Scan for the cell matching the given text and deliver its (X, Y) coordinate at center. 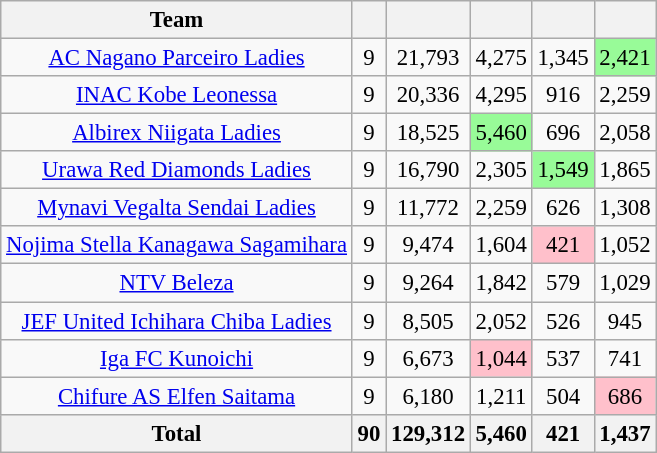
Iga FC Kunoichi (177, 358)
526 (563, 321)
8,505 (428, 321)
6,673 (428, 358)
Nojima Stella Kanagawa Sagamihara (177, 245)
6,180 (428, 396)
1,044 (501, 358)
1,604 (501, 245)
21,793 (428, 58)
2,305 (501, 170)
4,275 (501, 58)
741 (625, 358)
1,052 (625, 245)
2,052 (501, 321)
4,295 (501, 95)
Albirex Niigata Ladies (177, 133)
2,058 (625, 133)
AC Nagano Parceiro Ladies (177, 58)
504 (563, 396)
1,549 (563, 170)
Team (177, 20)
537 (563, 358)
1,029 (625, 283)
2,421 (625, 58)
11,772 (428, 208)
9,264 (428, 283)
9,474 (428, 245)
18,525 (428, 133)
945 (625, 321)
Mynavi Vegalta Sendai Ladies (177, 208)
INAC Kobe Leonessa (177, 95)
Total (177, 433)
1,842 (501, 283)
686 (625, 396)
NTV Beleza (177, 283)
Chifure AS Elfen Saitama (177, 396)
20,336 (428, 95)
1,437 (625, 433)
1,308 (625, 208)
1,211 (501, 396)
129,312 (428, 433)
1,345 (563, 58)
916 (563, 95)
696 (563, 133)
579 (563, 283)
16,790 (428, 170)
JEF United Ichihara Chiba Ladies (177, 321)
626 (563, 208)
90 (368, 433)
Urawa Red Diamonds Ladies (177, 170)
1,865 (625, 170)
